Determine the (X, Y) coordinate at the center of the cell enclosing the given text.  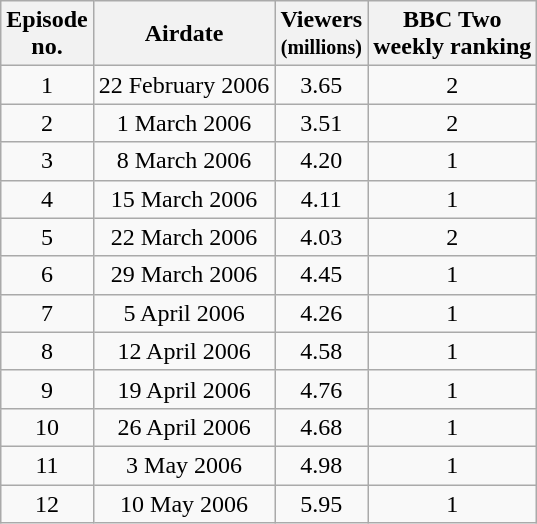
19 April 2006 (184, 389)
6 (47, 275)
10 (47, 427)
9 (47, 389)
3.65 (322, 85)
10 May 2006 (184, 503)
4.45 (322, 275)
Airdate (184, 34)
22 February 2006 (184, 85)
12 (47, 503)
Episodeno. (47, 34)
4.98 (322, 465)
BBC Twoweekly ranking (452, 34)
4 (47, 199)
11 (47, 465)
7 (47, 313)
3 (47, 161)
8 (47, 351)
5 April 2006 (184, 313)
8 March 2006 (184, 161)
5.95 (322, 503)
15 March 2006 (184, 199)
1 March 2006 (184, 123)
4.68 (322, 427)
4.03 (322, 237)
4.20 (322, 161)
3.51 (322, 123)
4.76 (322, 389)
Viewers(millions) (322, 34)
26 April 2006 (184, 427)
5 (47, 237)
22 March 2006 (184, 237)
4.26 (322, 313)
4.11 (322, 199)
4.58 (322, 351)
29 March 2006 (184, 275)
12 April 2006 (184, 351)
3 May 2006 (184, 465)
